Locate the cell with the specified text and output its (x, y) center coordinate. 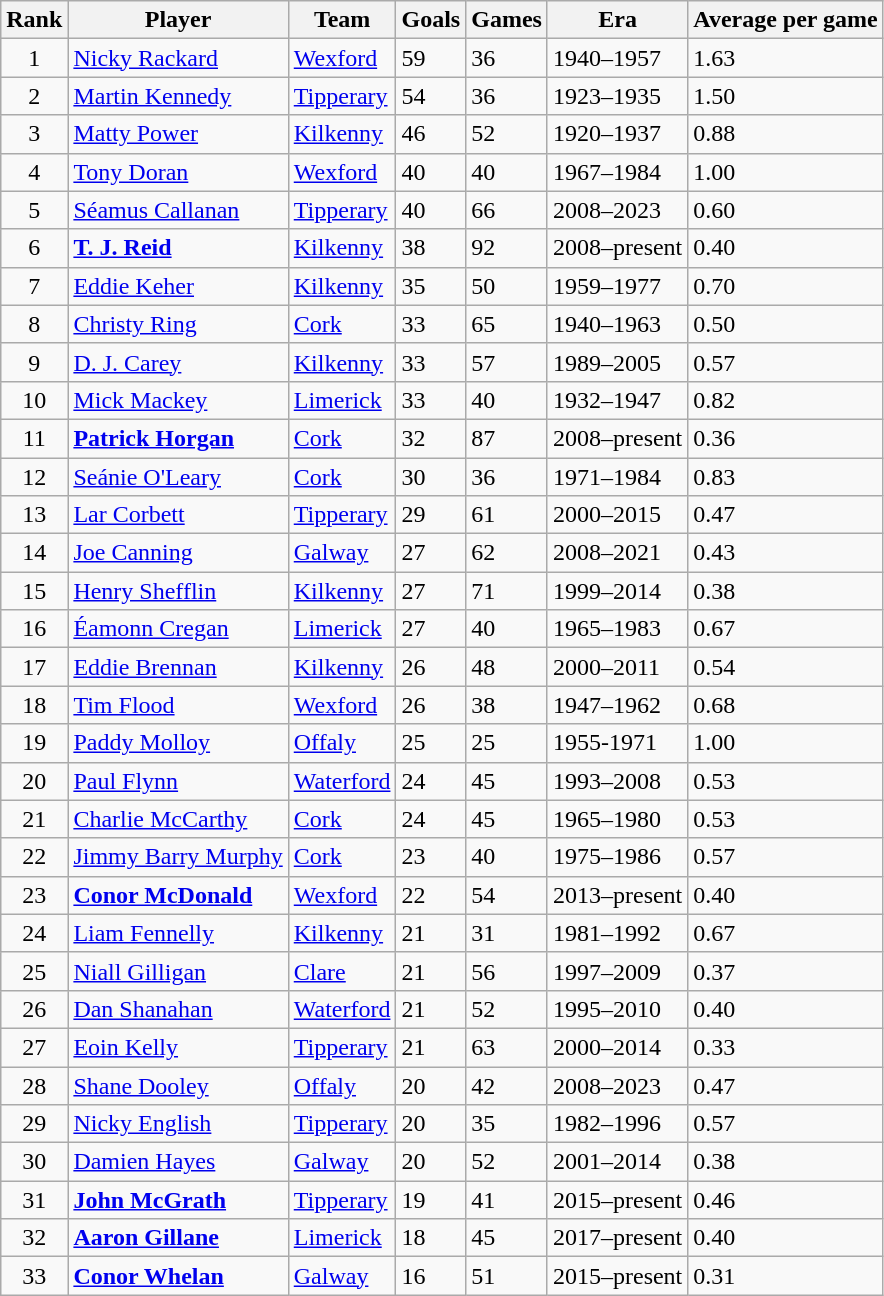
Dan Shanahan (178, 1009)
2000–2011 (617, 667)
1 (34, 58)
Rank (34, 20)
1965–1980 (617, 819)
Jimmy Barry Murphy (178, 857)
0.70 (786, 286)
Tim Flood (178, 705)
Era (617, 20)
Christy Ring (178, 324)
2008–2021 (617, 553)
61 (507, 515)
Nicky English (178, 1124)
Aaron Gillane (178, 1238)
0.37 (786, 971)
1981–1992 (617, 933)
Éamonn Cregan (178, 629)
2013–present (617, 895)
65 (507, 324)
Paddy Molloy (178, 743)
T. J. Reid (178, 248)
0.60 (786, 210)
2017–present (617, 1238)
Patrick Horgan (178, 438)
Conor McDonald (178, 895)
0.50 (786, 324)
1940–1963 (617, 324)
62 (507, 553)
2 (34, 96)
1947–1962 (617, 705)
Joe Canning (178, 553)
0.31 (786, 1276)
50 (507, 286)
9 (34, 362)
1932–1947 (617, 400)
66 (507, 210)
Team (342, 20)
1997–2009 (617, 971)
Séamus Callanan (178, 210)
0.36 (786, 438)
51 (507, 1276)
Player (178, 20)
0.46 (786, 1200)
Conor Whelan (178, 1276)
1959–1977 (617, 286)
56 (507, 971)
57 (507, 362)
1967–1984 (617, 172)
Average per game (786, 20)
1.50 (786, 96)
42 (507, 1085)
0.68 (786, 705)
46 (431, 134)
1989–2005 (617, 362)
0.88 (786, 134)
12 (34, 477)
Seánie O'Leary (178, 477)
0.82 (786, 400)
0.33 (786, 1047)
8 (34, 324)
7 (34, 286)
Henry Shefflin (178, 591)
28 (34, 1085)
Shane Dooley (178, 1085)
5 (34, 210)
4 (34, 172)
1940–1957 (617, 58)
1975–1986 (617, 857)
0.43 (786, 553)
2001–2014 (617, 1162)
1955-1971 (617, 743)
71 (507, 591)
1920–1937 (617, 134)
87 (507, 438)
Mick Mackey (178, 400)
Liam Fennelly (178, 933)
D. J. Carey (178, 362)
1965–1983 (617, 629)
1995–2010 (617, 1009)
Eoin Kelly (178, 1047)
Paul Flynn (178, 781)
Eddie Keher (178, 286)
17 (34, 667)
Clare (342, 971)
11 (34, 438)
0.83 (786, 477)
0.54 (786, 667)
Tony Doran (178, 172)
92 (507, 248)
10 (34, 400)
6 (34, 248)
1993–2008 (617, 781)
59 (431, 58)
Eddie Brennan (178, 667)
13 (34, 515)
1971–1984 (617, 477)
1.63 (786, 58)
63 (507, 1047)
Niall Gilligan (178, 971)
2000–2014 (617, 1047)
Goals (431, 20)
Damien Hayes (178, 1162)
Matty Power (178, 134)
41 (507, 1200)
Charlie McCarthy (178, 819)
3 (34, 134)
John McGrath (178, 1200)
Martin Kennedy (178, 96)
Games (507, 20)
48 (507, 667)
15 (34, 591)
1923–1935 (617, 96)
Lar Corbett (178, 515)
1982–1996 (617, 1124)
1999–2014 (617, 591)
2000–2015 (617, 515)
Nicky Rackard (178, 58)
14 (34, 553)
